Return (X, Y) of the center of cell containing provided text 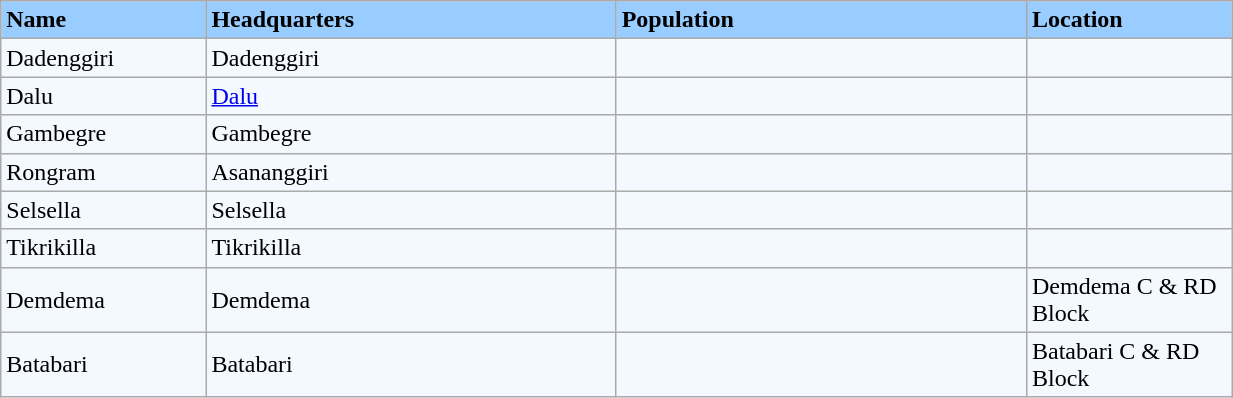
Asananggiri (411, 172)
Demdema C & RD Block (1128, 300)
Batabari C & RD Block (1128, 364)
Name (104, 20)
Location (1128, 20)
Headquarters (411, 20)
Population (821, 20)
Rongram (104, 172)
